Search for the cell housing the specified text and yield its (X, Y) center coordinate. 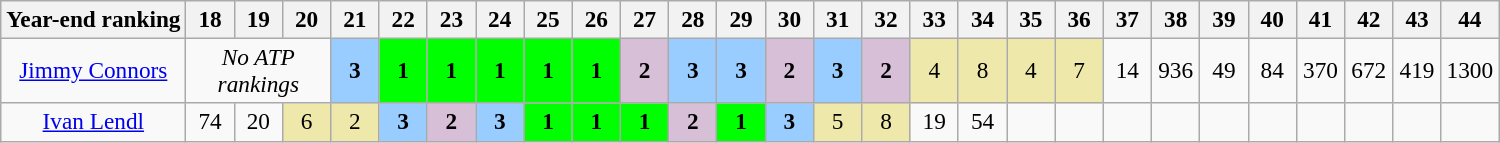
26 (596, 19)
74 (210, 122)
Jimmy Connors (94, 70)
370 (1320, 70)
22 (403, 19)
44 (1470, 19)
39 (1224, 19)
6 (306, 122)
24 (500, 19)
5 (838, 122)
32 (886, 19)
36 (1079, 19)
18 (210, 19)
54 (982, 122)
14 (1127, 70)
21 (355, 19)
No ATP rankings (258, 70)
41 (1320, 19)
33 (934, 19)
419 (1417, 70)
936 (1176, 70)
30 (789, 19)
25 (548, 19)
49 (1224, 70)
28 (693, 19)
7 (1079, 70)
43 (1417, 19)
Year-end ranking (94, 19)
35 (1031, 19)
31 (838, 19)
27 (644, 19)
1300 (1470, 70)
42 (1369, 19)
29 (741, 19)
34 (982, 19)
38 (1176, 19)
84 (1272, 70)
40 (1272, 19)
672 (1369, 70)
Ivan Lendl (94, 122)
23 (451, 19)
37 (1127, 19)
